Scan for the cell matching the given text and deliver its (x, y) coordinate at center. 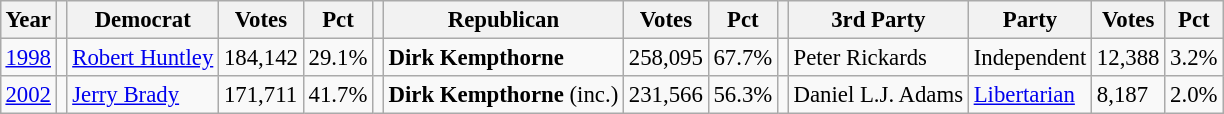
2.0% (1194, 95)
Party (1030, 20)
3rd Party (878, 20)
2002 (28, 95)
Republican (503, 20)
Robert Huntley (143, 57)
12,388 (1128, 57)
Peter Rickards (878, 57)
41.7% (338, 95)
Year (28, 20)
56.3% (742, 95)
Independent (1030, 57)
Jerry Brady (143, 95)
258,095 (666, 57)
184,142 (262, 57)
Dirk Kempthorne (inc.) (503, 95)
Democrat (143, 20)
171,711 (262, 95)
8,187 (1128, 95)
67.7% (742, 57)
29.1% (338, 57)
Libertarian (1030, 95)
1998 (28, 57)
Daniel L.J. Adams (878, 95)
231,566 (666, 95)
3.2% (1194, 57)
Dirk Kempthorne (503, 57)
